From the cell containing the given text, extract its center point as [X, Y] coordinate. 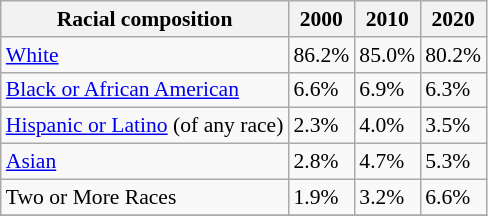
White [145, 55]
Black or African American [145, 90]
3.5% [453, 126]
6.3% [453, 90]
4.7% [387, 162]
86.2% [321, 55]
Two or More Races [145, 197]
2.8% [321, 162]
Racial composition [145, 19]
80.2% [453, 55]
85.0% [387, 55]
1.9% [321, 197]
2000 [321, 19]
2010 [387, 19]
3.2% [387, 197]
2.3% [321, 126]
4.0% [387, 126]
Hispanic or Latino (of any race) [145, 126]
5.3% [453, 162]
2020 [453, 19]
6.9% [387, 90]
Asian [145, 162]
